Search for the cell housing the specified text and yield its [x, y] center coordinate. 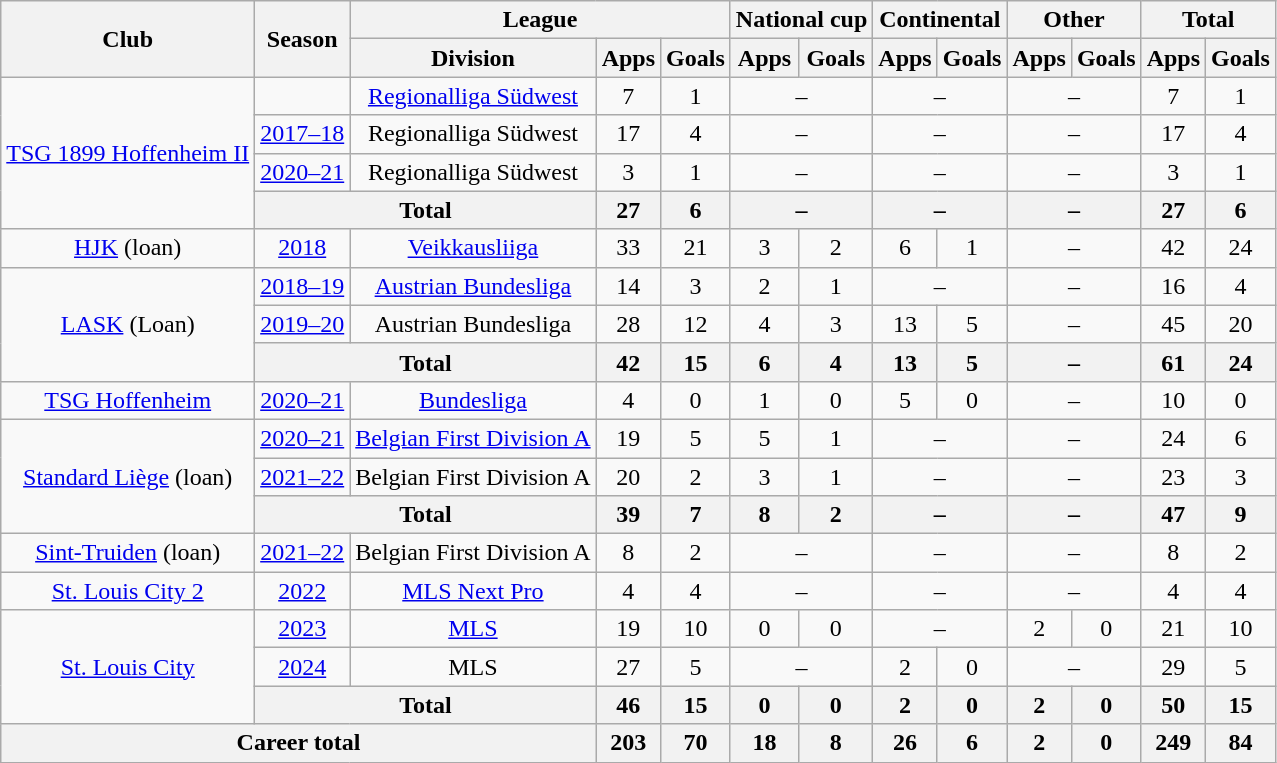
TSG 1899 Hoffenheim II [128, 153]
249 [1173, 743]
9 [1241, 515]
61 [1173, 362]
Club [128, 39]
Career total [298, 743]
84 [1241, 743]
Sint-Truiden (loan) [128, 553]
Bundesliga [473, 400]
33 [628, 248]
23 [1173, 477]
45 [1173, 324]
2018–19 [302, 286]
26 [905, 743]
HJK (loan) [128, 248]
14 [628, 286]
2019–20 [302, 324]
28 [628, 324]
2022 [302, 591]
18 [764, 743]
St. Louis City 2 [128, 591]
Season [302, 39]
Other [1074, 20]
46 [628, 705]
MLS Next Pro [473, 591]
47 [1173, 515]
Continental [940, 20]
Veikkausliiga [473, 248]
Standard Liège (loan) [128, 476]
203 [628, 743]
2023 [302, 629]
TSG Hoffenheim [128, 400]
Division [473, 58]
39 [628, 515]
16 [1173, 286]
League [540, 20]
50 [1173, 705]
70 [696, 743]
2024 [302, 667]
12 [696, 324]
National cup [801, 20]
St. Louis City [128, 667]
LASK (Loan) [128, 324]
2017–18 [302, 134]
2018 [302, 248]
29 [1173, 667]
